Search for the cell housing the specified text and yield its (x, y) center coordinate. 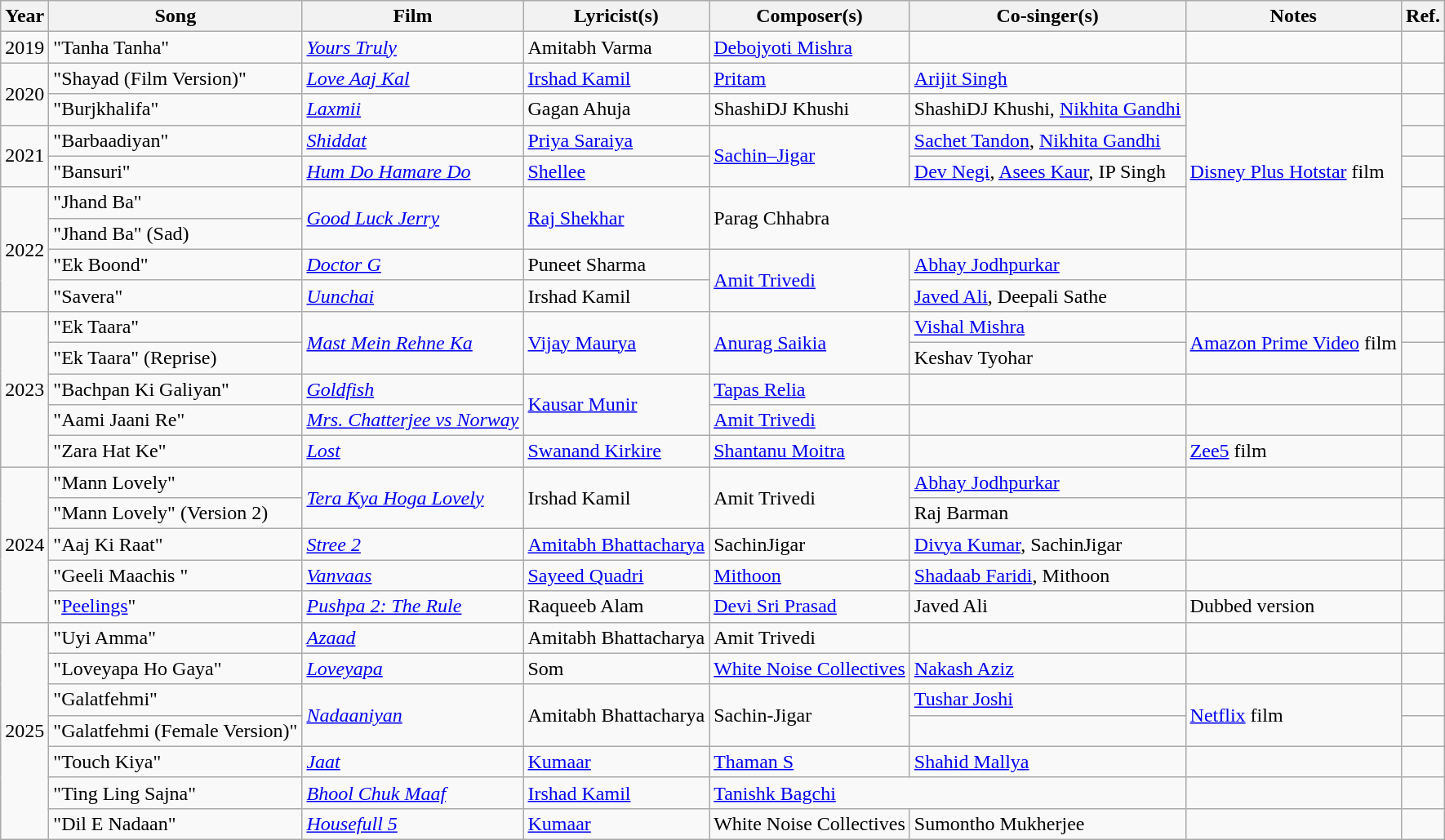
2023 (24, 389)
"Uyi Amma" (176, 638)
Sachin-Jigar (810, 715)
Keshav Tyohar (1047, 358)
Sayeed Quadri (616, 576)
ShashiDJ Khushi (810, 109)
"Ek Boond" (176, 264)
Uunchai (413, 296)
"Bachpan Ki Galiyan" (176, 389)
2025 (24, 731)
Swanand Kirkire (616, 451)
"Jhand Ba" (176, 202)
Dubbed version (1293, 607)
2021 (24, 156)
2020 (24, 94)
Raj Barman (1047, 513)
"Tanha Tanha" (176, 47)
Raqueeb Alam (616, 607)
Lyricist(s) (616, 16)
Tera Kya Hoga Lovely (413, 498)
Jaat (413, 762)
Composer(s) (810, 16)
Javed Ali, Deepali Sathe (1047, 296)
Shiddat (413, 140)
Tushar Joshi (1047, 700)
Hum Do Hamare Do (413, 171)
2019 (24, 47)
Devi Sri Prasad (810, 607)
"Peelings" (176, 607)
"Jhand Ba" (Sad) (176, 233)
Song (176, 16)
"Mann Lovely" (Version 2) (176, 513)
Raj Shekhar (616, 218)
"Touch Kiya" (176, 762)
Stree 2 (413, 544)
Disney Plus Hotstar film (1293, 171)
Loveyapa (413, 669)
Co-singer(s) (1047, 16)
"Barbaadiyan" (176, 140)
2022 (24, 249)
Vanvaas (413, 576)
Lost (413, 451)
Amazon Prime Video film (1293, 342)
Thaman S (810, 762)
Puneet Sharma (616, 264)
Tapas Relia (810, 389)
Shantanu Moitra (810, 451)
Year (24, 16)
"Bansuri" (176, 171)
"Shayad (Film Version)" (176, 78)
Anurag Saikia (810, 342)
Vishal Mishra (1047, 327)
Divya Kumar, SachinJigar (1047, 544)
Vijay Maurya (616, 342)
Dev Negi, Asees Kaur, IP Singh (1047, 171)
Sachet Tandon, Nikhita Gandhi (1047, 140)
Gagan Ahuja (616, 109)
Debojyoti Mishra (810, 47)
Nadaaniyan (413, 715)
Pushpa 2: The Rule (413, 607)
Zee5 film (1293, 451)
Mithoon (810, 576)
Amitabh Varma (616, 47)
Ref. (1424, 16)
Goldfish (413, 389)
"Galatfehmi (Female Version)" (176, 731)
Netflix film (1293, 715)
Bhool Chuk Maaf (413, 793)
Film (413, 16)
Shahid Mallya (1047, 762)
"Ek Taara" (176, 327)
SachinJigar (810, 544)
"Ek Taara" (Reprise) (176, 358)
Pritam (810, 78)
"Aami Jaani Re" (176, 420)
"Burjkhalifa" (176, 109)
"Mann Lovely" (176, 482)
Doctor G (413, 264)
Housefull 5 (413, 824)
"Galatfehmi" (176, 700)
Som (616, 669)
Parag Chhabra (947, 218)
2024 (24, 544)
Priya Saraiya (616, 140)
Good Luck Jerry (413, 218)
Azaad (413, 638)
Kausar Munir (616, 405)
Tanishk Bagchi (947, 793)
Javed Ali (1047, 607)
Shellee (616, 171)
Nakash Aziz (1047, 669)
"Geeli Maachis " (176, 576)
"Ting Ling Sajna" (176, 793)
"Aaj Ki Raat" (176, 544)
Arijit Singh (1047, 78)
"Savera" (176, 296)
"Loveyapa Ho Gaya" (176, 669)
Mrs. Chatterjee vs Norway (413, 420)
Yours Truly (413, 47)
Laxmii (413, 109)
Love Aaj Kal (413, 78)
ShashiDJ Khushi, Nikhita Gandhi (1047, 109)
Sumontho Mukherjee (1047, 824)
Mast Mein Rehne Ka (413, 342)
Notes (1293, 16)
Sachin–Jigar (810, 156)
"Zara Hat Ke" (176, 451)
"Dil E Nadaan" (176, 824)
Shadaab Faridi, Mithoon (1047, 576)
